Pinpoint the cell where the given text exists, returning its (x, y) midpoint coordinate. 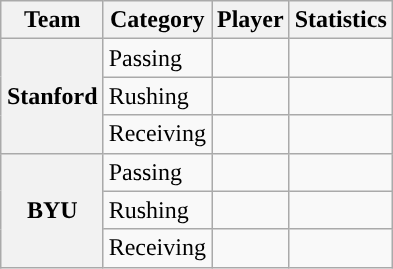
Team (52, 20)
Category (157, 20)
Stanford (52, 96)
Statistics (340, 20)
BYU (52, 210)
Player (251, 20)
